Search for the cell housing the specified text and yield its (x, y) center coordinate. 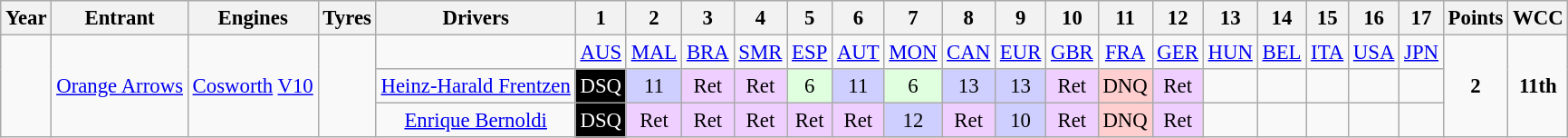
Entrant (120, 18)
BRA (708, 53)
AUT (859, 53)
SMR (761, 53)
BEL (1282, 53)
GER (1178, 53)
Cosworth V10 (253, 87)
5 (810, 18)
CAN (969, 53)
GBR (1073, 53)
MON (913, 53)
14 (1282, 18)
9 (1021, 18)
8 (969, 18)
USA (1374, 53)
Year (26, 18)
Heinz-Harald Frentzen (476, 86)
AUS (601, 53)
ESP (810, 53)
Drivers (476, 18)
4 (761, 18)
1 (601, 18)
3 (708, 18)
16 (1374, 18)
HUN (1230, 53)
WCC (1538, 18)
7 (913, 18)
MAL (654, 53)
ITA (1328, 53)
15 (1328, 18)
17 (1422, 18)
Points (1475, 18)
FRA (1125, 53)
11th (1538, 87)
Enrique Bernoldi (476, 121)
EUR (1021, 53)
Tyres (347, 18)
JPN (1422, 53)
Engines (253, 18)
Orange Arrows (120, 87)
